Scan for the cell matching the given text and deliver its [X, Y] coordinate at center. 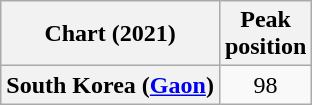
Peakposition [265, 34]
South Korea (Gaon) [110, 85]
Chart (2021) [110, 34]
98 [265, 85]
